Provide the (X, Y) coordinate of the cell's center where the given text is located.  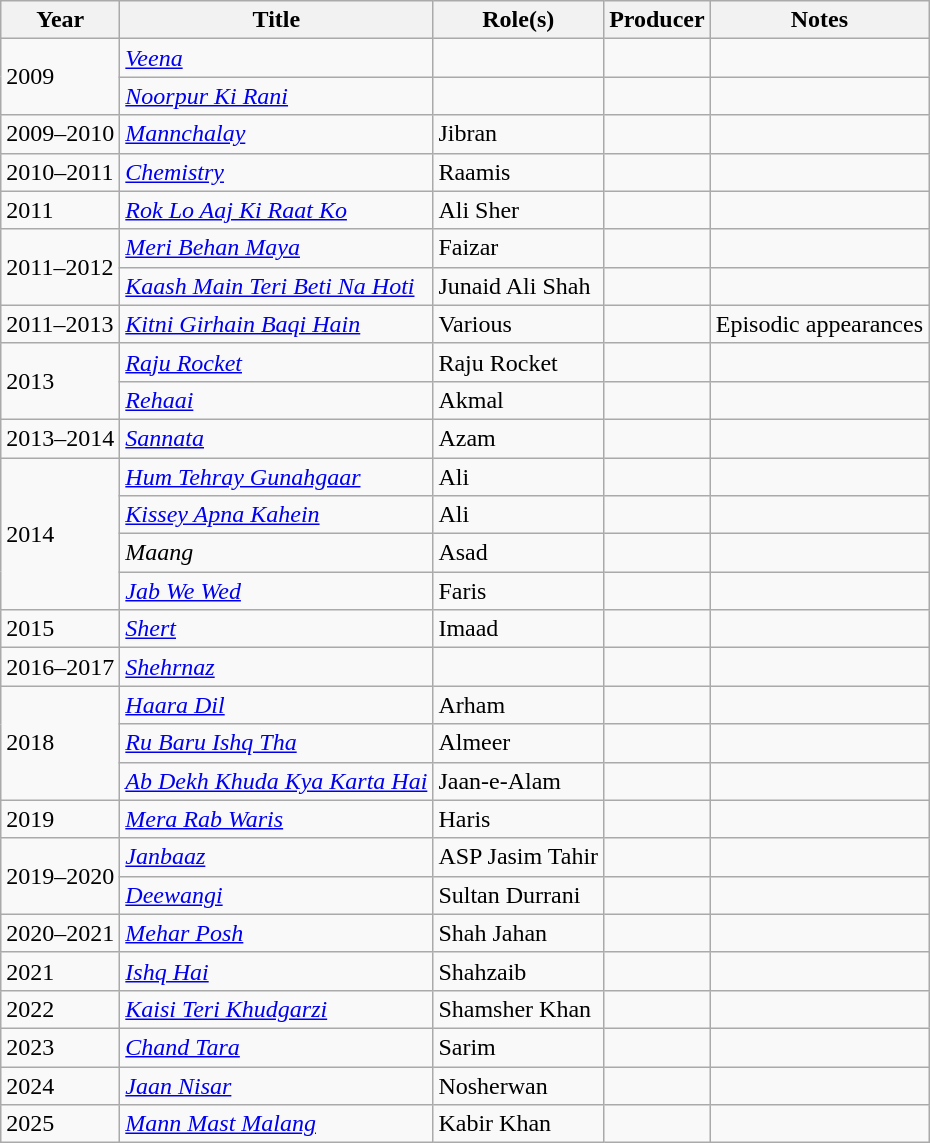
2019–2020 (60, 876)
Meri Behan Maya (276, 248)
Nosherwan (518, 1085)
Chand Tara (276, 1047)
Veena (276, 58)
2016–2017 (60, 667)
Rok Lo Aaj Ki Raat Ko (276, 210)
2010–2011 (60, 172)
Maang (276, 553)
Asad (518, 553)
Shehrnaz (276, 667)
Almeer (518, 743)
Kissey Apna Kahein (276, 515)
2013–2014 (60, 438)
Shamsher Khan (518, 1009)
Faris (518, 591)
Mann Mast Malang (276, 1124)
Jaan Nisar (276, 1085)
2009 (60, 77)
Shert (276, 629)
Raamis (518, 172)
Ab Dekh Khuda Kya Karta Hai (276, 781)
Mannchalay (276, 134)
2018 (60, 743)
Jab We Wed (276, 591)
Junaid Ali Shah (518, 286)
Episodic appearances (819, 324)
Ru Baru Ishq Tha (276, 743)
Various (518, 324)
Noorpur Ki Rani (276, 96)
Azam (518, 438)
2014 (60, 534)
2025 (60, 1124)
Kabir Khan (518, 1124)
Jaan-e-Alam (518, 781)
Shahzaib (518, 971)
Ali Sher (518, 210)
Shah Jahan (518, 933)
Notes (819, 20)
2019 (60, 819)
Sarim (518, 1047)
Mehar Posh (276, 933)
Rehaai (276, 400)
2011 (60, 210)
2013 (60, 381)
Haara Dil (276, 705)
Hum Tehray Gunahgaar (276, 477)
Chemistry (276, 172)
ASP Jasim Tahir (518, 857)
Title (276, 20)
Faizar (518, 248)
Sannata (276, 438)
2011–2013 (60, 324)
Producer (658, 20)
Kitni Girhain Baqi Hain (276, 324)
Jibran (518, 134)
2021 (60, 971)
Deewangi (276, 895)
2020–2021 (60, 933)
Ishq Hai (276, 971)
Year (60, 20)
Kaash Main Teri Beti Na Hoti (276, 286)
2022 (60, 1009)
Imaad (518, 629)
Janbaaz (276, 857)
Arham (518, 705)
2024 (60, 1085)
Akmal (518, 400)
Haris (518, 819)
2023 (60, 1047)
Kaisi Teri Khudgarzi (276, 1009)
Role(s) (518, 20)
Sultan Durrani (518, 895)
2011–2012 (60, 267)
2015 (60, 629)
2009–2010 (60, 134)
Mera Rab Waris (276, 819)
